Extract the [x, y] coordinate from the center of the cell holding the provided text.  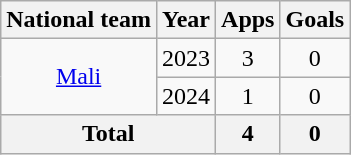
Mali [79, 77]
3 [248, 58]
4 [248, 134]
2024 [186, 96]
Year [186, 20]
1 [248, 96]
2023 [186, 58]
Goals [315, 20]
National team [79, 20]
Apps [248, 20]
Total [108, 134]
